For the text-containing cell, return its midpoint in (X, Y) coordinate format. 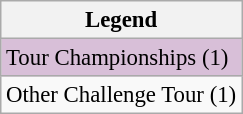
Other Challenge Tour (1) (122, 95)
Tour Championships (1) (122, 58)
Legend (122, 20)
